Provide the (X, Y) coordinate of the cell's center where the given text is located.  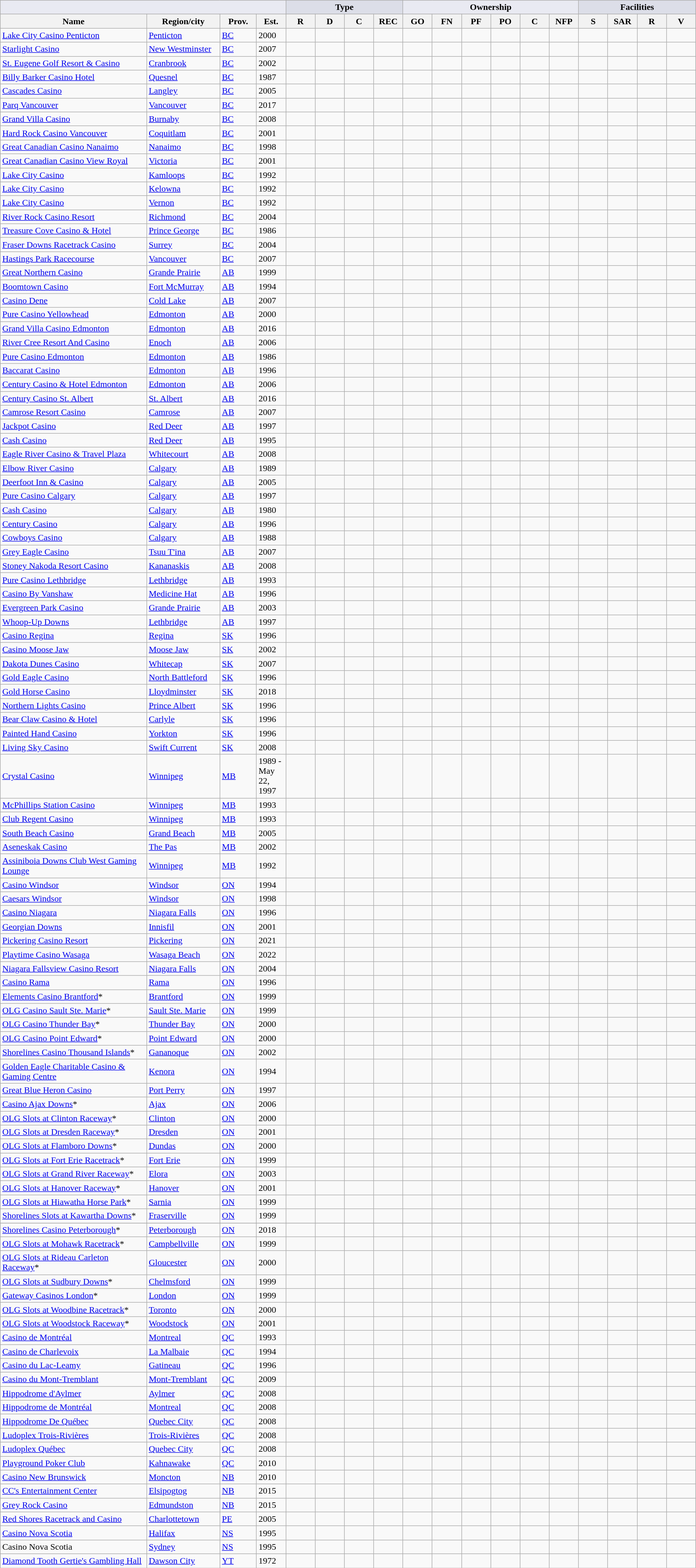
CC's Entertainment Center (73, 1491)
North Battleford (184, 678)
Medicine Hat (184, 594)
Trois-Rivières (184, 1435)
Sault Ste. Marie (184, 1010)
2009 (271, 1379)
Fraserville (184, 1216)
Grey Rock Casino (73, 1505)
La Malbaie (184, 1351)
Grey Eagle Casino (73, 552)
Gold Horse Casino (73, 692)
PE (238, 1519)
Est. (271, 21)
Dundas (184, 1146)
Charlottetown (184, 1519)
London (184, 1295)
Lake City Casino Penticton (73, 35)
Mont-Tremblant (184, 1379)
OLG Slots at Hiawatha Horse Park* (73, 1202)
Dawson City (184, 1561)
OLG Slots at Flamboro Downs* (73, 1146)
1980 (271, 510)
Casino Dene (73, 300)
Dresden (184, 1132)
Cowboys Casino (73, 538)
Sarnia (184, 1202)
Casino By Vanshaw (73, 594)
FN (447, 21)
Casino Niagara (73, 913)
D (330, 21)
Casino de Montréal (73, 1337)
Hastings Park Racecourse (73, 259)
Billy Barker Casino Hotel (73, 77)
OLG Slots at Woodstock Raceway* (73, 1323)
OLG Slots at Rideau Carleton Raceway* (73, 1263)
1987 (271, 77)
Grand Villa Casino Edmonton (73, 328)
Great Canadian Casino Nanaimo (73, 147)
Kelowna (184, 189)
Campbellville (184, 1244)
Vernon (184, 203)
Brantford (184, 996)
Coquitlam (184, 133)
Living Sky Casino (73, 747)
Pure Casino Edmonton (73, 356)
Casino Moose Jaw (73, 650)
Assiniboia Downs Club West Gaming Lounge (73, 866)
2021 (271, 941)
Kenora (184, 1071)
Prince George (184, 231)
REC (388, 21)
Rama (184, 982)
River Cree Resort And Casino (73, 342)
Casino Regina (73, 636)
Great Northern Casino (73, 273)
Dakota Dunes Casino (73, 664)
V (681, 21)
Aseneskak Casino (73, 847)
Red Shores Racetrack and Casino (73, 1519)
Parq Vancouver (73, 105)
Name (73, 21)
Peterborough (184, 1230)
Gateway Casinos London* (73, 1295)
Treasure Cove Casino & Hotel (73, 231)
South Beach Casino (73, 833)
OLG Casino Point Edward* (73, 1038)
Kamloops (184, 175)
Surrey (184, 245)
Elora (184, 1174)
Port Perry (184, 1090)
OLG Slots at Fort Erie Racetrack* (73, 1160)
Deerfoot Inn & Casino (73, 482)
Century Casino & Hotel Edmonton (73, 384)
Nanaimo (184, 147)
Hanover (184, 1188)
Fort Erie (184, 1160)
Niagara Fallsview Casino Resort (73, 969)
OLG Casino Sault Ste. Marie* (73, 1010)
1972 (271, 1561)
Clinton (184, 1118)
Pickering (184, 941)
Casino de Charlevoix (73, 1351)
Point Edward (184, 1038)
Edmundston (184, 1505)
Chelmsford (184, 1281)
Elbow River Casino (73, 468)
OLG Slots at Dresden Raceway* (73, 1132)
Penticton (184, 35)
Great Canadian Casino View Royal (73, 161)
Sydney (184, 1547)
Region/city (184, 21)
Hippodrome d'Aylmer (73, 1393)
OLG Slots at Clinton Raceway* (73, 1118)
Moncton (184, 1477)
OLG Casino Thunder Bay* (73, 1024)
Moose Jaw (184, 650)
Boomtown Casino (73, 287)
Golden Eagle Charitable Casino & Gaming Centre (73, 1071)
Grand Beach (184, 833)
Eagle River Casino & Travel Plaza (73, 454)
Whitecourt (184, 454)
2017 (271, 105)
OLG Slots at Sudbury Downs* (73, 1281)
Swift Current (184, 747)
Pure Casino Yellowhead (73, 314)
Gananoque (184, 1052)
SAR (623, 21)
Casino Windsor (73, 885)
GO (418, 21)
Halifax (184, 1533)
Elements Casino Brantford* (73, 996)
Playtime Casino Wasaga (73, 955)
Ownership (491, 7)
Cold Lake (184, 300)
PF (476, 21)
Playground Poker Club (73, 1463)
Innisfil (184, 927)
Caesars Windsor (73, 899)
Casino Ajax Downs* (73, 1104)
Aylmer (184, 1393)
Stoney Nakoda Resort Casino (73, 566)
PO (505, 21)
Hippodrome De Québec (73, 1421)
Evergreen Park Casino (73, 608)
Richmond (184, 217)
Shorelines Casino Thousand Islands* (73, 1052)
NFP (564, 21)
Woodstock (184, 1323)
2022 (271, 955)
Camrose (184, 412)
Langley (184, 91)
Pure Casino Lethbridge (73, 580)
Northern Lights Casino (73, 705)
OLG Slots at Hanover Raceway* (73, 1188)
Camrose Resort Casino (73, 412)
1989 - May 22, 1997 (271, 776)
McPhillips Station Casino (73, 805)
River Rock Casino Resort (73, 217)
Type (344, 7)
Crystal Casino (73, 776)
Starlight Casino (73, 49)
Enoch (184, 342)
Carlyle (184, 719)
Whitecap (184, 664)
Facilities (637, 7)
New Westminster (184, 49)
Hard Rock Casino Vancouver (73, 133)
Lloydminster (184, 692)
Casino du Mont-Tremblant (73, 1379)
Whoop-Up Downs (73, 622)
Hippodrome de Montréal (73, 1407)
Kananaskis (184, 566)
OLG Slots at Grand River Raceway* (73, 1174)
Jackpot Casino (73, 426)
Casino Rama (73, 982)
St. Albert (184, 398)
Tsuu T'ina (184, 552)
Thunder Bay (184, 1024)
YT (238, 1561)
OLG Slots at Mohawk Racetrack* (73, 1244)
1989 (271, 468)
Prov. (238, 21)
Fraser Downs Racetrack Casino (73, 245)
Gloucester (184, 1263)
S (593, 21)
Elsipogtog (184, 1491)
St. Eugene Golf Resort & Casino (73, 63)
Toronto (184, 1309)
Cascades Casino (73, 91)
Grand Villa Casino (73, 119)
Ludoplex Trois-Rivières (73, 1435)
Great Blue Heron Casino (73, 1090)
Cranbrook (184, 63)
Wasaga Beach (184, 955)
Gatineau (184, 1365)
Georgian Downs (73, 927)
Pickering Casino Resort (73, 941)
Gold Eagle Casino (73, 678)
Painted Hand Casino (73, 733)
Shorelines Casino Peterborough* (73, 1230)
Prince Albert (184, 705)
Century Casino St. Albert (73, 398)
Ajax (184, 1104)
Quesnel (184, 77)
Club Regent Casino (73, 819)
Shorelines Slots at Kawartha Downs* (73, 1216)
Fort McMurray (184, 287)
Bear Claw Casino & Hotel (73, 719)
Kahnawake (184, 1463)
Casino New Brunswick (73, 1477)
The Pas (184, 847)
Diamond Tooth Gertie's Gambling Hall (73, 1561)
Baccarat Casino (73, 370)
OLG Slots at Woodbine Racetrack* (73, 1309)
Ludoplex Québec (73, 1449)
Burnaby (184, 119)
1988 (271, 538)
Yorkton (184, 733)
Victoria (184, 161)
Century Casino (73, 524)
Pure Casino Calgary (73, 496)
Casino du Lac-Leamy (73, 1365)
Regina (184, 636)
